Identify which cell holds the provided text, then report its (x, y) central coordinate. 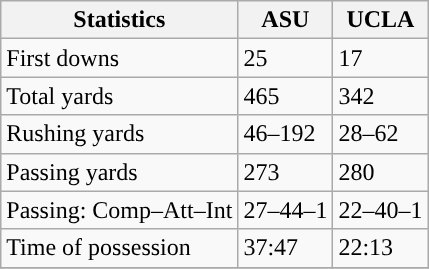
25 (286, 58)
Time of possession (120, 248)
ASU (286, 20)
17 (380, 58)
342 (380, 96)
Total yards (120, 96)
22–40–1 (380, 210)
Passing yards (120, 172)
27–44–1 (286, 210)
37:47 (286, 248)
46–192 (286, 134)
Statistics (120, 20)
UCLA (380, 20)
Passing: Comp–Att–Int (120, 210)
465 (286, 96)
First downs (120, 58)
280 (380, 172)
Rushing yards (120, 134)
273 (286, 172)
22:13 (380, 248)
28–62 (380, 134)
